Locate the cell with the specified text and output its (x, y) center coordinate. 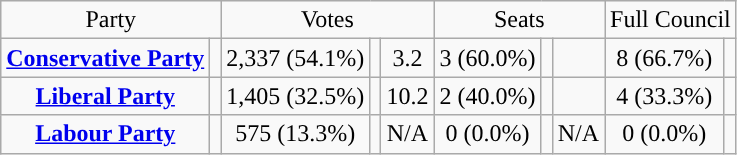
Labour Party (106, 134)
4 (33.3%) (664, 96)
575 (13.3%) (296, 134)
8 (66.7%) (664, 58)
Liberal Party (106, 96)
2,337 (54.1%) (296, 58)
2 (40.0%) (488, 96)
Full Council (670, 20)
3.2 (408, 58)
Votes (328, 20)
Conservative Party (106, 58)
3 (60.0%) (488, 58)
10.2 (408, 96)
1,405 (32.5%) (296, 96)
Party (111, 20)
Seats (520, 20)
